Identify which cell holds the provided text, then report its (x, y) central coordinate. 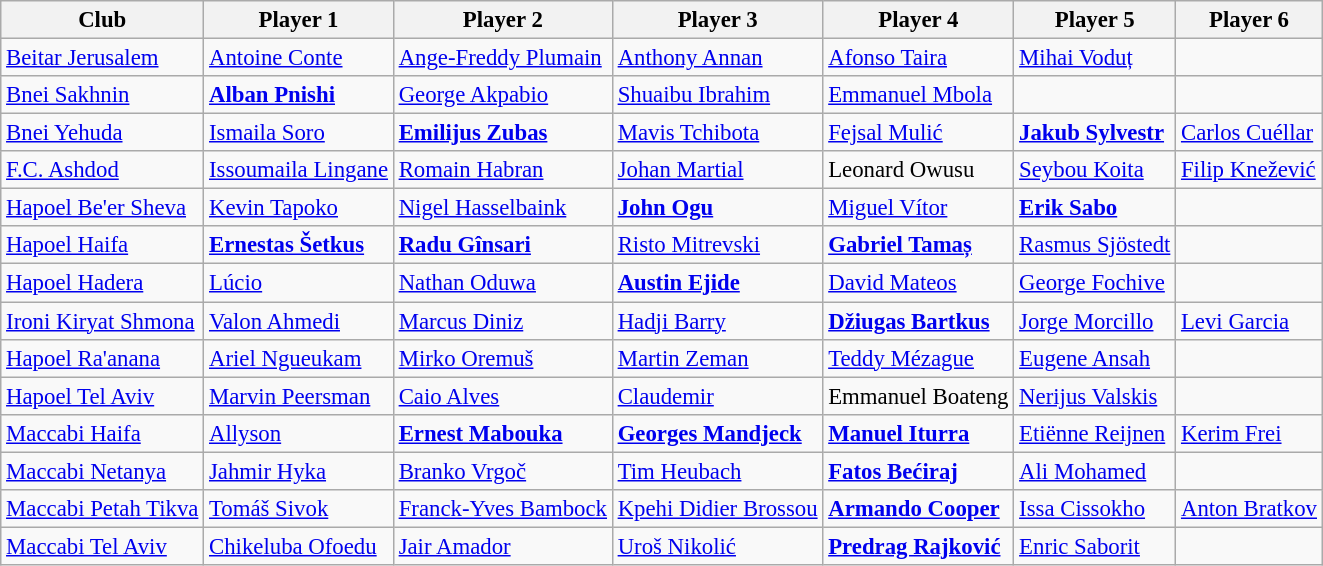
Georges Mandjeck (718, 433)
Club (102, 20)
Marcus Diniz (502, 321)
Fatos Bećiraj (918, 471)
Valon Ahmedi (299, 321)
Lúcio (299, 283)
Antoine Conte (299, 58)
Hadji Barry (718, 321)
Ali Mohamed (1095, 471)
Mavis Tchibota (718, 133)
Bnei Sakhnin (102, 95)
Rasmus Sjöstedt (1095, 245)
Ernest Mabouka (502, 433)
Ismaila Soro (299, 133)
Jair Amador (502, 546)
Maccabi Netanya (102, 471)
Tim Heubach (718, 471)
Issoumaila Lingane (299, 170)
Tomáš Sivok (299, 509)
Predrag Rajković (918, 546)
Radu Gînsari (502, 245)
Shuaibu Ibrahim (718, 95)
Ange-Freddy Plumain (502, 58)
Jahmir Hyka (299, 471)
Hapoel Ra'anana (102, 358)
Eugene Ansah (1095, 358)
Hapoel Haifa (102, 245)
Emmanuel Mbola (918, 95)
Ironi Kiryat Shmona (102, 321)
Player 6 (1250, 20)
Kevin Tapoko (299, 208)
Maccabi Tel Aviv (102, 546)
Jorge Morcillo (1095, 321)
F.C. Ashdod (102, 170)
Beitar Jerusalem (102, 58)
Afonso Taira (918, 58)
Player 4 (918, 20)
Gabriel Tamaș (918, 245)
Levi Garcia (1250, 321)
Kerim Frei (1250, 433)
Miguel Vítor (918, 208)
Filip Knežević (1250, 170)
Emilijus Zubas (502, 133)
Branko Vrgoč (502, 471)
Jakub Sylvestr (1095, 133)
Issa Cissokho (1095, 509)
Maccabi Haifa (102, 433)
John Ogu (718, 208)
Fejsal Mulić (918, 133)
Caio Alves (502, 396)
Erik Sabo (1095, 208)
Ernestas Šetkus (299, 245)
Marvin Peersman (299, 396)
Romain Habran (502, 170)
Alban Pnishi (299, 95)
Manuel Iturra (918, 433)
Džiugas Bartkus (918, 321)
Allyson (299, 433)
Austin Ejide (718, 283)
Johan Martial (718, 170)
Player 3 (718, 20)
Bnei Yehuda (102, 133)
George Fochive (1095, 283)
Emmanuel Boateng (918, 396)
Leonard Owusu (918, 170)
Uroš Nikolić (718, 546)
Seybou Koita (1095, 170)
Teddy Mézague (918, 358)
Hapoel Hadera (102, 283)
Carlos Cuéllar (1250, 133)
Nerijus Valskis (1095, 396)
Kpehi Didier Brossou (718, 509)
Ariel Ngueukam (299, 358)
Nigel Hasselbaink (502, 208)
Player 2 (502, 20)
Hapoel Tel Aviv (102, 396)
Chikeluba Ofoedu (299, 546)
Etiënne Reijnen (1095, 433)
Nathan Oduwa (502, 283)
Armando Cooper (918, 509)
Anthony Annan (718, 58)
Claudemir (718, 396)
George Akpabio (502, 95)
Martin Zeman (718, 358)
Player 1 (299, 20)
David Mateos (918, 283)
Enric Saborit (1095, 546)
Player 5 (1095, 20)
Hapoel Be'er Sheva (102, 208)
Maccabi Petah Tikva (102, 509)
Franck-Yves Bambock (502, 509)
Mihai Voduț (1095, 58)
Risto Mitrevski (718, 245)
Mirko Oremuš (502, 358)
Anton Bratkov (1250, 509)
